From the cell containing the given text, extract its center point as [x, y] coordinate. 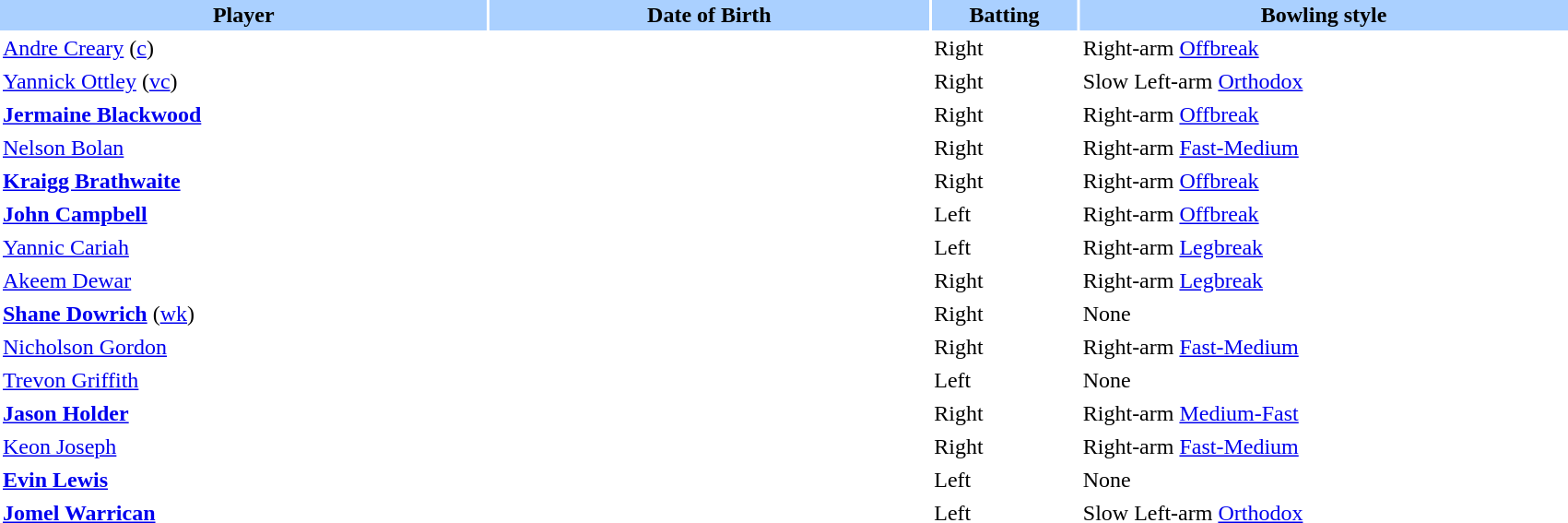
Slow Left-arm Orthodox [1324, 81]
Right-arm Medium-Fast [1324, 413]
Batting [1005, 15]
Bowling style [1324, 15]
Jermaine Blackwood [243, 114]
Player [243, 15]
Nelson Bolan [243, 148]
Yannick Ottley (vc) [243, 81]
Trevon Griffith [243, 380]
Akeem Dewar [243, 280]
John Campbell [243, 214]
Kraigg Brathwaite [243, 181]
Date of Birth [710, 15]
Andre Creary (c) [243, 48]
Yannic Cariah [243, 247]
Keon Joseph [243, 446]
Shane Dowrich (wk) [243, 314]
Nicholson Gordon [243, 347]
Jason Holder [243, 413]
Evin Lewis [243, 480]
